Capture the cell that displays the provided text and extract its [x, y] central coordinate. 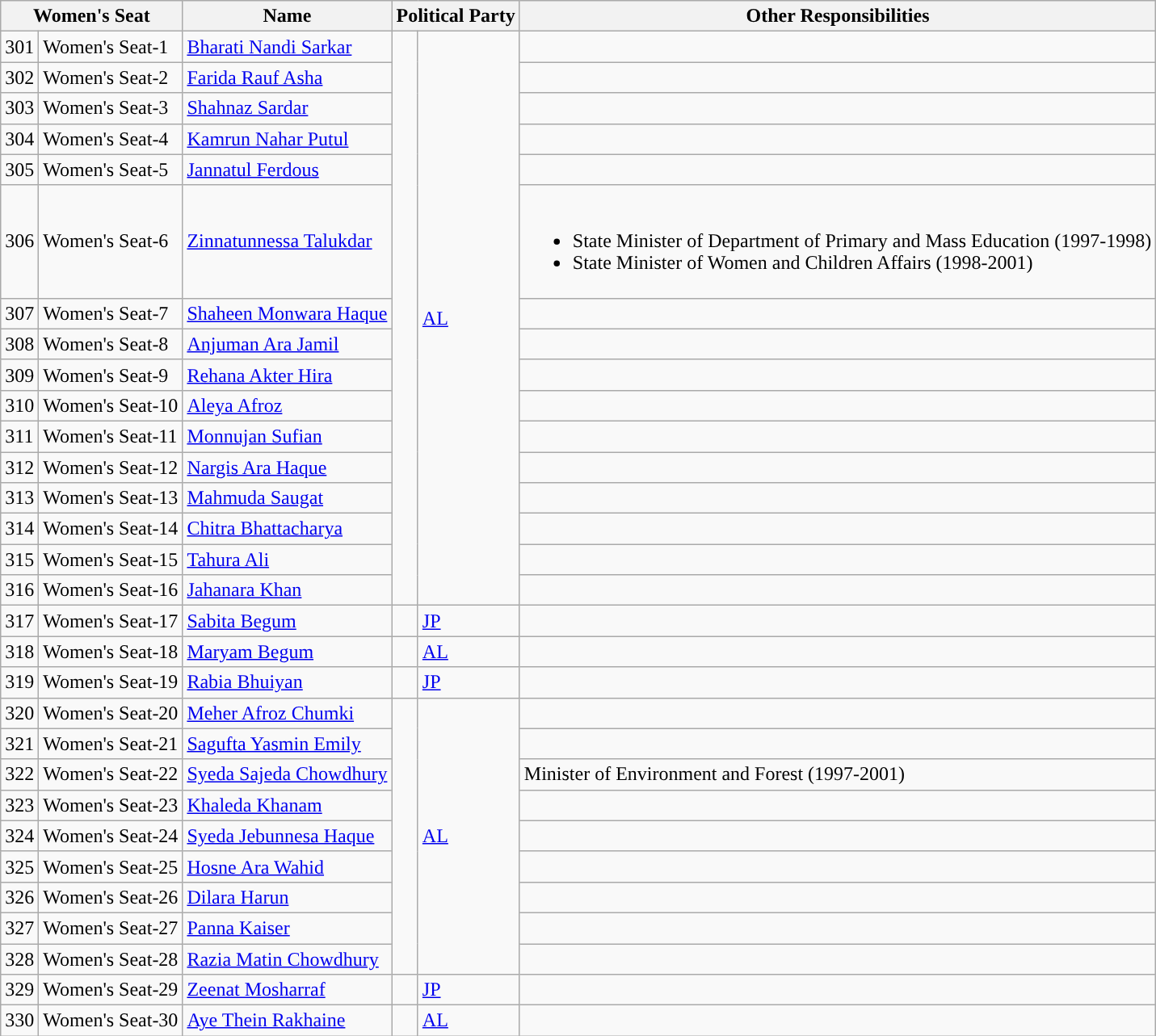
327 [19, 928]
314 [19, 529]
303 [19, 108]
319 [19, 682]
Razia Matin Chowdhury [288, 958]
Aleya Afroz [288, 405]
Syeda Jebunnesa Haque [288, 836]
330 [19, 1021]
302 [19, 78]
307 [19, 313]
Jahanara Khan [288, 590]
Women's Seat-3 [111, 108]
308 [19, 344]
Farida Rauf Asha [288, 78]
Women's Seat-24 [111, 836]
Women's Seat-16 [111, 590]
320 [19, 713]
Women's Seat-13 [111, 498]
Women's Seat [92, 16]
Aye Thein Rakhaine [288, 1021]
321 [19, 744]
317 [19, 621]
Meher Afroz Chumki [288, 713]
310 [19, 405]
301 [19, 47]
Women's Seat-17 [111, 621]
Women's Seat-12 [111, 468]
Political Party [456, 16]
Tahura Ali [288, 560]
Zeenat Mosharraf [288, 990]
324 [19, 836]
305 [19, 170]
Women's Seat-14 [111, 529]
322 [19, 774]
325 [19, 866]
Name [288, 16]
329 [19, 990]
Syeda Sajeda Chowdhury [288, 774]
Rehana Akter Hira [288, 375]
Maryam Begum [288, 652]
Panna Kaiser [288, 928]
309 [19, 375]
Other Responsibilities [838, 16]
Women's Seat-22 [111, 774]
Women's Seat-2 [111, 78]
Women's Seat-15 [111, 560]
316 [19, 590]
Monnujan Sufian [288, 436]
Women's Seat-27 [111, 928]
Minister of Environment and Forest (1997-2001) [838, 774]
323 [19, 805]
State Minister of Department of Primary and Mass Education (1997-1998)State Minister of Women and Children Affairs (1998-2001) [838, 241]
313 [19, 498]
Women's Seat-1 [111, 47]
Women's Seat-8 [111, 344]
Mahmuda Saugat [288, 498]
Women's Seat-10 [111, 405]
Shaheen Monwara Haque [288, 313]
311 [19, 436]
Women's Seat-20 [111, 713]
Women's Seat-25 [111, 866]
315 [19, 560]
Kamrun Nahar Putul [288, 139]
Women's Seat-6 [111, 241]
Women's Seat-21 [111, 744]
Sagufta Yasmin Emily [288, 744]
Shahnaz Sardar [288, 108]
Women's Seat-23 [111, 805]
Dilara Harun [288, 897]
Khaleda Khanam [288, 805]
Bharati Nandi Sarkar [288, 47]
Sabita Begum [288, 621]
Anjuman Ara Jamil [288, 344]
Women's Seat-26 [111, 897]
Women's Seat-29 [111, 990]
Nargis Ara Haque [288, 468]
304 [19, 139]
312 [19, 468]
Women's Seat-30 [111, 1021]
326 [19, 897]
Jannatul Ferdous [288, 170]
Women's Seat-18 [111, 652]
Women's Seat-5 [111, 170]
Zinnatunnessa Talukdar [288, 241]
Chitra Bhattacharya [288, 529]
Rabia Bhuiyan [288, 682]
Women's Seat-9 [111, 375]
Hosne Ara Wahid [288, 866]
Women's Seat-7 [111, 313]
Women's Seat-28 [111, 958]
Women's Seat-11 [111, 436]
Women's Seat-19 [111, 682]
328 [19, 958]
318 [19, 652]
306 [19, 241]
Women's Seat-4 [111, 139]
